Capture the cell that displays the provided text and extract its (X, Y) central coordinate. 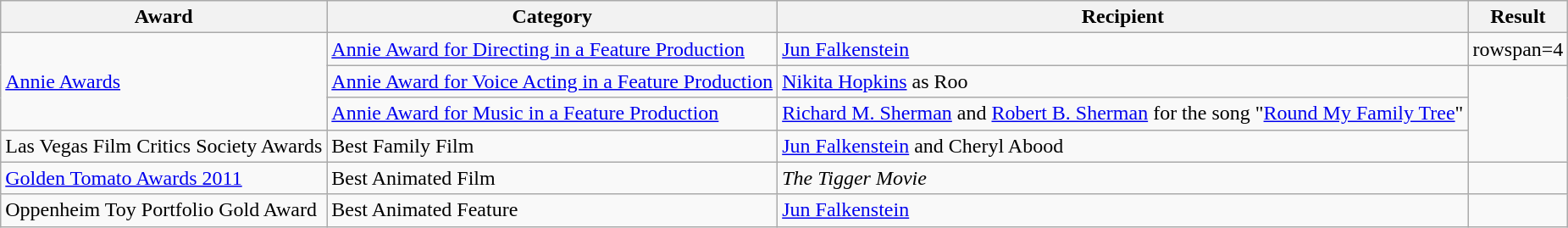
Las Vegas Film Critics Society Awards (164, 146)
The Tigger Movie (1123, 178)
rowspan=4 (1518, 49)
Richard M. Sherman and Robert B. Sherman for the song "Round My Family Tree" (1123, 114)
Award (164, 17)
Golden Tomato Awards 2011 (164, 178)
Jun Falkenstein and Cheryl Abood (1123, 146)
Annie Award for Voice Acting in a Feature Production (552, 81)
Best Family Film (552, 146)
Recipient (1123, 17)
Category (552, 17)
Result (1518, 17)
Annie Award for Directing in a Feature Production (552, 49)
Best Animated Film (552, 178)
Nikita Hopkins as Roo (1123, 81)
Annie Awards (164, 81)
Annie Award for Music in a Feature Production (552, 114)
Best Animated Feature (552, 210)
Oppenheim Toy Portfolio Gold Award (164, 210)
